For the text-containing cell, return its midpoint in [X, Y] coordinate format. 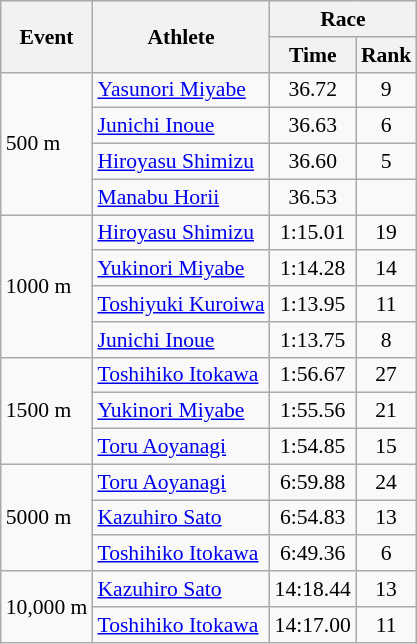
6:59.88 [313, 482]
Event [47, 36]
6:54.83 [313, 518]
1:56.67 [313, 375]
6:49.36 [313, 554]
36.63 [313, 126]
14:17.00 [313, 625]
1:14.28 [313, 269]
Athlete [180, 36]
Time [313, 55]
21 [386, 411]
9 [386, 90]
Rank [386, 55]
14 [386, 269]
14:18.44 [313, 589]
8 [386, 340]
36.53 [313, 197]
5 [386, 162]
5000 m [47, 518]
1:55.56 [313, 411]
24 [386, 482]
19 [386, 233]
Toshiyuki Kuroiwa [180, 304]
1:15.01 [313, 233]
500 m [47, 143]
36.72 [313, 90]
10,000 m [47, 606]
1000 m [47, 286]
1:13.75 [313, 340]
15 [386, 447]
Race [344, 19]
Yasunori Miyabe [180, 90]
27 [386, 375]
1:54.85 [313, 447]
1500 m [47, 410]
Manabu Horii [180, 197]
36.60 [313, 162]
1:13.95 [313, 304]
